Determine the [x, y] coordinate at the center of the cell enclosing the given text.  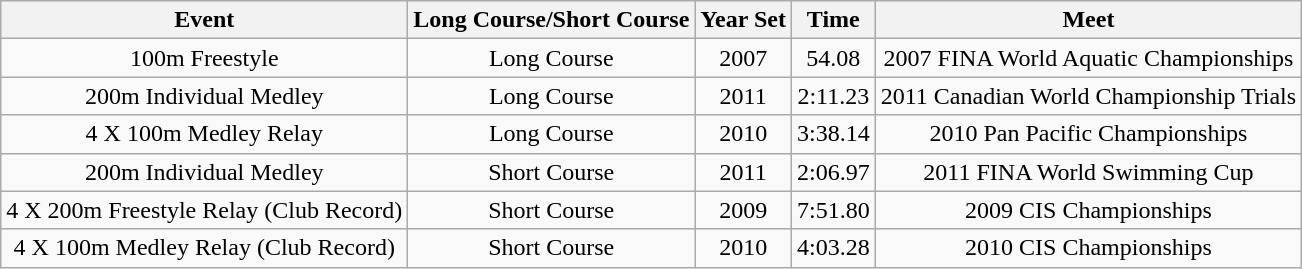
100m Freestyle [204, 58]
2:06.97 [833, 172]
2009 [744, 210]
4:03.28 [833, 248]
2007 [744, 58]
3:38.14 [833, 134]
2011 Canadian World Championship Trials [1088, 96]
4 X 200m Freestyle Relay (Club Record) [204, 210]
Event [204, 20]
54.08 [833, 58]
2:11.23 [833, 96]
Long Course/Short Course [552, 20]
2010 Pan Pacific Championships [1088, 134]
Year Set [744, 20]
4 X 100m Medley Relay (Club Record) [204, 248]
2009 CIS Championships [1088, 210]
2007 FINA World Aquatic Championships [1088, 58]
2011 FINA World Swimming Cup [1088, 172]
Time [833, 20]
4 X 100m Medley Relay [204, 134]
7:51.80 [833, 210]
Meet [1088, 20]
2010 CIS Championships [1088, 248]
